Output the [X, Y] coordinate of the center of the cell containing the given text.  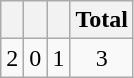
0 [36, 58]
2 [12, 58]
1 [58, 58]
Total [102, 20]
3 [102, 58]
